Pinpoint the cell where the given text exists, returning its [x, y] midpoint coordinate. 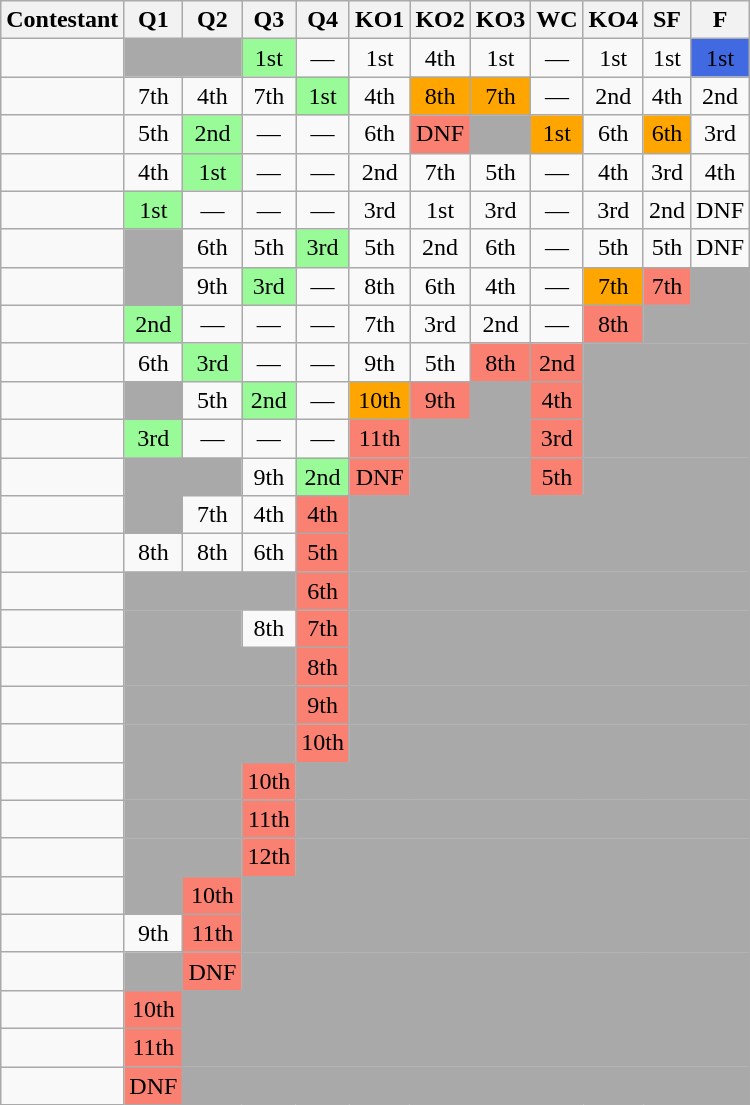
Q3 [269, 20]
WC [557, 20]
Contestant [62, 20]
KO3 [500, 20]
Q2 [212, 20]
KO2 [440, 20]
F [720, 20]
KO1 [379, 20]
KO4 [613, 20]
Q4 [323, 20]
SF [666, 20]
12th [269, 857]
Q1 [154, 20]
